Output the (X, Y) coordinate of the center of the cell containing the given text.  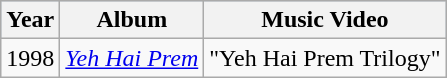
"Yeh Hai Prem Trilogy" (325, 58)
1998 (30, 58)
Music Video (325, 20)
Yeh Hai Prem (132, 58)
Album (132, 20)
Year (30, 20)
